Search for the cell housing the specified text and yield its [X, Y] center coordinate. 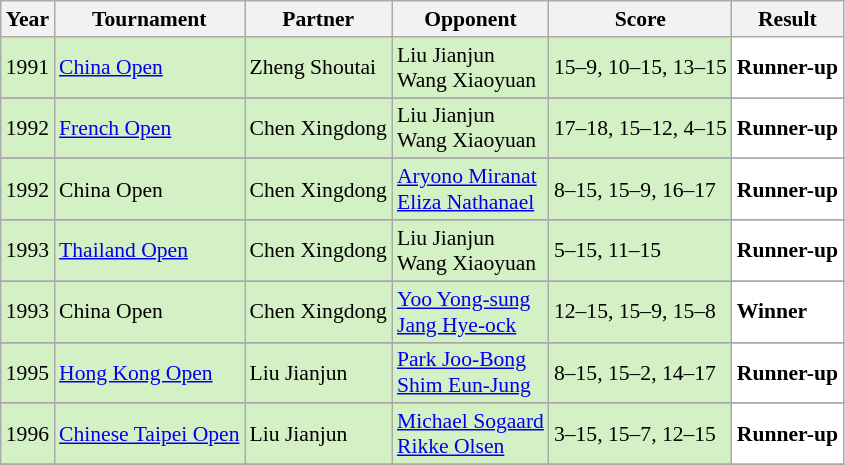
Year [28, 19]
Yoo Yong-sung Jang Hye-ock [470, 312]
Tournament [149, 19]
1996 [28, 434]
17–18, 15–12, 4–15 [640, 128]
Chinese Taipei Open [149, 434]
15–9, 10–15, 13–15 [640, 68]
Michael Sogaard Rikke Olsen [470, 434]
Park Joo-Bong Shim Eun-Jung [470, 372]
Partner [318, 19]
1995 [28, 372]
5–15, 11–15 [640, 250]
12–15, 15–9, 15–8 [640, 312]
Thailand Open [149, 250]
1991 [28, 68]
Score [640, 19]
Zheng Shoutai [318, 68]
Winner [788, 312]
Aryono Miranat Eliza Nathanael [470, 190]
French Open [149, 128]
Hong Kong Open [149, 372]
Result [788, 19]
Opponent [470, 19]
8–15, 15–2, 14–17 [640, 372]
3–15, 15–7, 12–15 [640, 434]
8–15, 15–9, 16–17 [640, 190]
